Determine the [X, Y] coordinate at the center of the cell enclosing the given text.  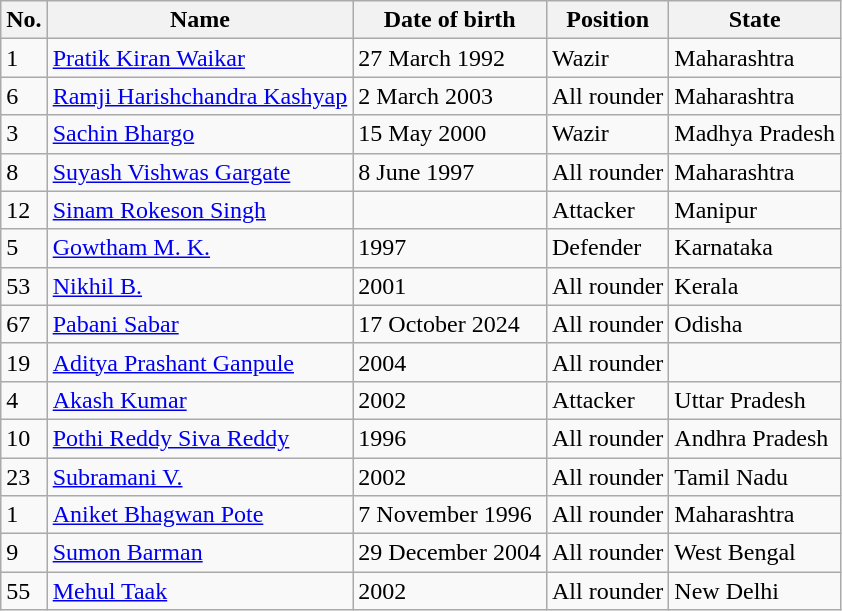
Karnataka [755, 248]
Suyash Vishwas Gargate [200, 172]
New Delhi [755, 591]
Subramani V. [200, 477]
Pratik Kiran Waikar [200, 58]
Nikhil B. [200, 286]
10 [24, 438]
Pothi Reddy Siva Reddy [200, 438]
7 November 1996 [450, 515]
Ramji Harishchandra Kashyap [200, 96]
15 May 2000 [450, 134]
Tamil Nadu [755, 477]
Manipur [755, 210]
Date of birth [450, 20]
2 March 2003 [450, 96]
Aditya Prashant Ganpule [200, 362]
No. [24, 20]
27 March 1992 [450, 58]
12 [24, 210]
Aniket Bhagwan Pote [200, 515]
1997 [450, 248]
Andhra Pradesh [755, 438]
Sachin Bhargo [200, 134]
Madhya Pradesh [755, 134]
17 October 2024 [450, 324]
Defender [607, 248]
8 June 1997 [450, 172]
29 December 2004 [450, 553]
Name [200, 20]
Pabani Sabar [200, 324]
4 [24, 400]
Sumon Barman [200, 553]
6 [24, 96]
19 [24, 362]
West Bengal [755, 553]
5 [24, 248]
8 [24, 172]
Sinam Rokeson Singh [200, 210]
Position [607, 20]
Kerala [755, 286]
53 [24, 286]
23 [24, 477]
2001 [450, 286]
9 [24, 553]
3 [24, 134]
Akash Kumar [200, 400]
67 [24, 324]
Gowtham M. K. [200, 248]
Mehul Taak [200, 591]
State [755, 20]
Odisha [755, 324]
2004 [450, 362]
1996 [450, 438]
Uttar Pradesh [755, 400]
55 [24, 591]
